Find where the given text appears and provide that cell's center as [X, Y] coordinate. 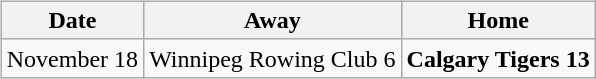
Away [272, 20]
Home [498, 20]
November 18 [72, 58]
Date [72, 20]
Winnipeg Rowing Club 6 [272, 58]
Calgary Tigers 13 [498, 58]
